Provide the [x, y] coordinate of the cell's center where the given text is located.  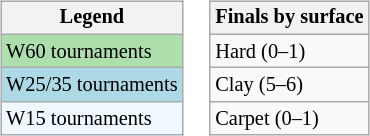
Legend [92, 18]
Finals by surface [289, 18]
Carpet (0–1) [289, 119]
Clay (5–6) [289, 85]
W15 tournaments [92, 119]
Hard (0–1) [289, 51]
W25/35 tournaments [92, 85]
W60 tournaments [92, 51]
